Scan for the cell matching the given text and deliver its [x, y] coordinate at center. 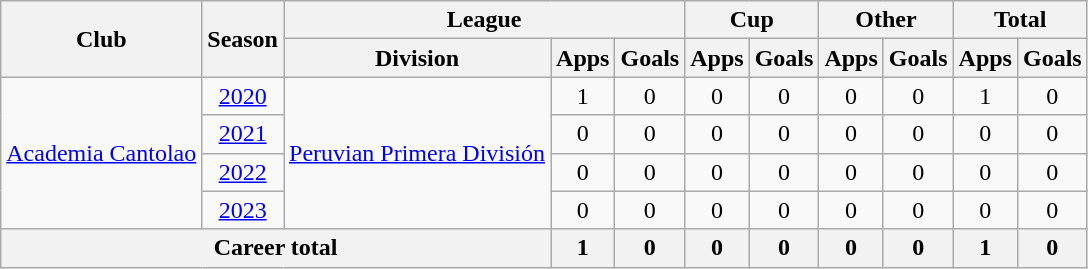
Season [243, 39]
Career total [276, 248]
2022 [243, 172]
Club [102, 39]
Peruvian Primera División [418, 153]
2021 [243, 134]
2023 [243, 210]
Academia Cantolao [102, 153]
Division [418, 58]
League [484, 20]
Cup [752, 20]
Total [1020, 20]
Other [886, 20]
2020 [243, 96]
